Provide the [X, Y] coordinate of the cell's center where the given text is located.  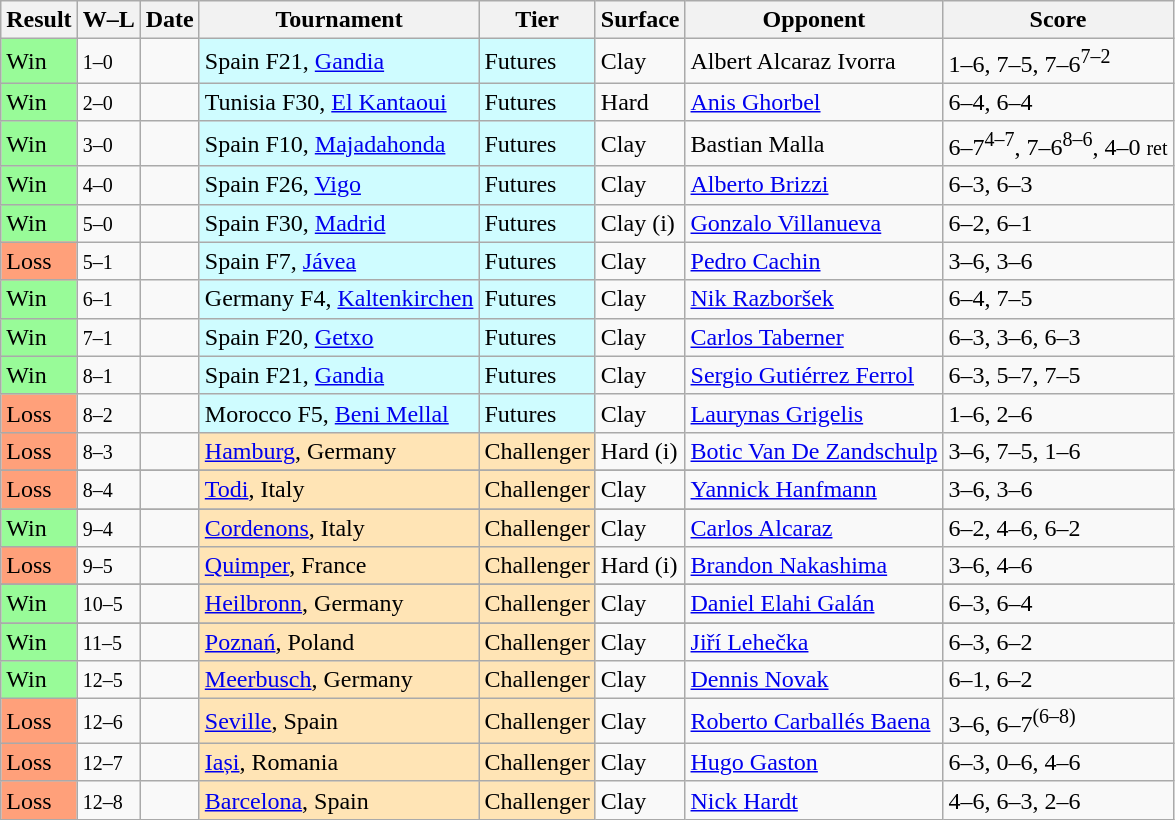
Spain F7, Jávea [339, 261]
Score [1058, 20]
12–5 [108, 680]
Result [39, 20]
Spain F30, Madrid [339, 223]
Morocco F5, Beni Mellal [339, 413]
6–74–7, 7–68–6, 4–0 ret [1058, 144]
Carlos Taberner [814, 337]
Clay (i) [640, 223]
Bastian Malla [814, 144]
6–3, 0–6, 4–6 [1058, 762]
8–4 [108, 489]
Yannick Hanfmann [814, 489]
10–5 [108, 604]
12–7 [108, 762]
3–6, 7–5, 1–6 [1058, 451]
6–4, 6–4 [1058, 102]
6–3, 3–6, 6–3 [1058, 337]
Barcelona, Spain [339, 800]
Tunisia F30, El Kantaoui [339, 102]
Brandon Nakashima [814, 566]
Opponent [814, 20]
3–6, 4–6 [1058, 566]
Iași, Romania [339, 762]
Germany F4, Kaltenkirchen [339, 299]
Meerbusch, Germany [339, 680]
Sergio Gutiérrez Ferrol [814, 375]
12–8 [108, 800]
Hard [640, 102]
6–2, 6–1 [1058, 223]
Roberto Carballés Baena [814, 722]
6–3, 6–2 [1058, 642]
Spain F26, Vigo [339, 185]
Alberto Brizzi [814, 185]
4–6, 6–3, 2–6 [1058, 800]
12–6 [108, 722]
6–4, 7–5 [1058, 299]
6–2, 4–6, 6–2 [1058, 528]
Daniel Elahi Galán [814, 604]
Hugo Gaston [814, 762]
8–1 [108, 375]
Hamburg, Germany [339, 451]
Pedro Cachin [814, 261]
1–6, 7–5, 7–67–2 [1058, 62]
5–0 [108, 223]
5–1 [108, 261]
Tier [537, 20]
Dennis Novak [814, 680]
Nick Hardt [814, 800]
3–6, 6–7(6–8) [1058, 722]
Quimper, France [339, 566]
Seville, Spain [339, 722]
Poznań, Poland [339, 642]
Cordenons, Italy [339, 528]
Albert Alcaraz Ivorra [814, 62]
6–1 [108, 299]
4–0 [108, 185]
6–3, 6–3 [1058, 185]
Spain F20, Getxo [339, 337]
8–2 [108, 413]
7–1 [108, 337]
8–3 [108, 451]
Nik Razboršek [814, 299]
Gonzalo Villanueva [814, 223]
Anis Ghorbel [814, 102]
Heilbronn, Germany [339, 604]
9–5 [108, 566]
2–0 [108, 102]
3–0 [108, 144]
Spain F10, Majadahonda [339, 144]
1–0 [108, 62]
11–5 [108, 642]
Laurynas Grigelis [814, 413]
6–3, 6–4 [1058, 604]
6–3, 5–7, 7–5 [1058, 375]
Todi, Italy [339, 489]
Jiří Lehečka [814, 642]
W–L [108, 20]
Date [170, 20]
Carlos Alcaraz [814, 528]
6–1, 6–2 [1058, 680]
1–6, 2–6 [1058, 413]
Surface [640, 20]
9–4 [108, 528]
Tournament [339, 20]
Botic Van De Zandschulp [814, 451]
